Search for the cell housing the specified text and yield its [X, Y] center coordinate. 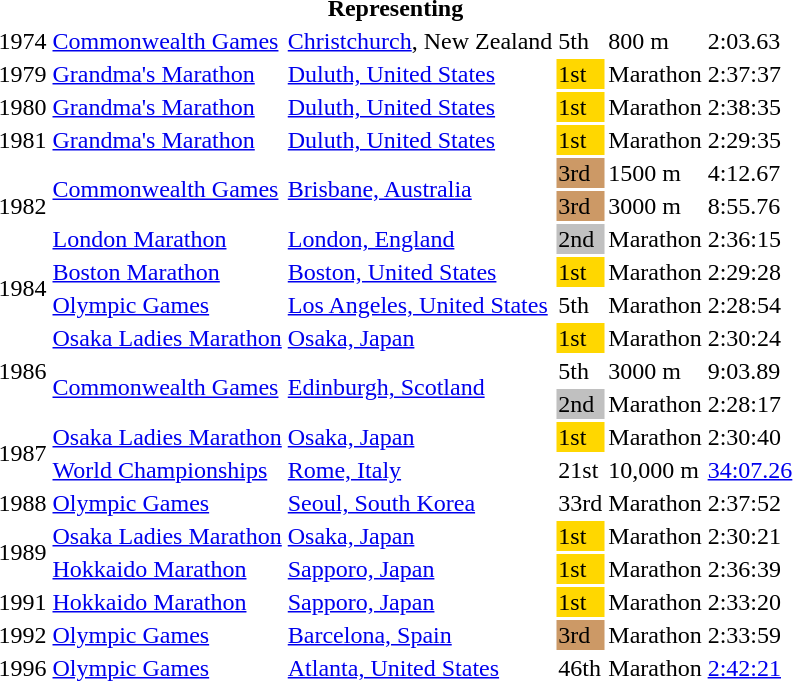
10,000 m [655, 470]
London Marathon [167, 239]
800 m [655, 41]
Christchurch, New Zealand [420, 41]
21st [580, 470]
London, England [420, 239]
World Championships [167, 470]
Edinburgh, Scotland [420, 388]
Boston Marathon [167, 272]
Los Angeles, United States [420, 305]
Barcelona, Spain [420, 635]
Seoul, South Korea [420, 503]
33rd [580, 503]
1500 m [655, 173]
Rome, Italy [420, 470]
Brisbane, Australia [420, 190]
Boston, United States [420, 272]
